Capture the cell that displays the provided text and extract its [X, Y] central coordinate. 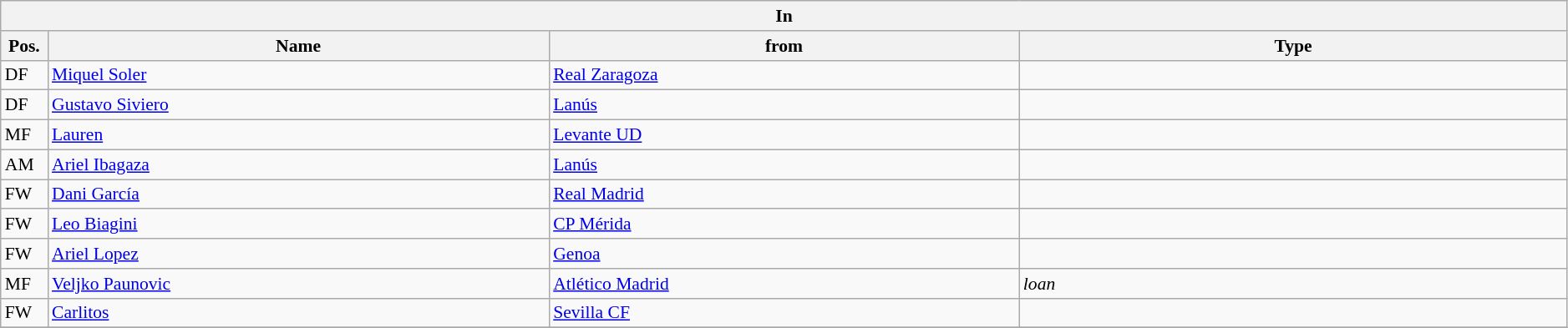
Real Zaragoza [784, 75]
Genoa [784, 254]
Real Madrid [784, 194]
CP Mérida [784, 225]
Pos. [24, 46]
Dani García [298, 194]
AM [24, 164]
Leo Biagini [298, 225]
Veljko Paunovic [298, 284]
Sevilla CF [784, 313]
Lauren [298, 135]
In [784, 16]
Ariel Lopez [298, 254]
Levante UD [784, 135]
Type [1293, 46]
Carlitos [298, 313]
from [784, 46]
Name [298, 46]
Atlético Madrid [784, 284]
Gustavo Siviero [298, 105]
loan [1293, 284]
Miquel Soler [298, 75]
Ariel Ibagaza [298, 164]
